Capture the cell that displays the provided text and extract its [X, Y] central coordinate. 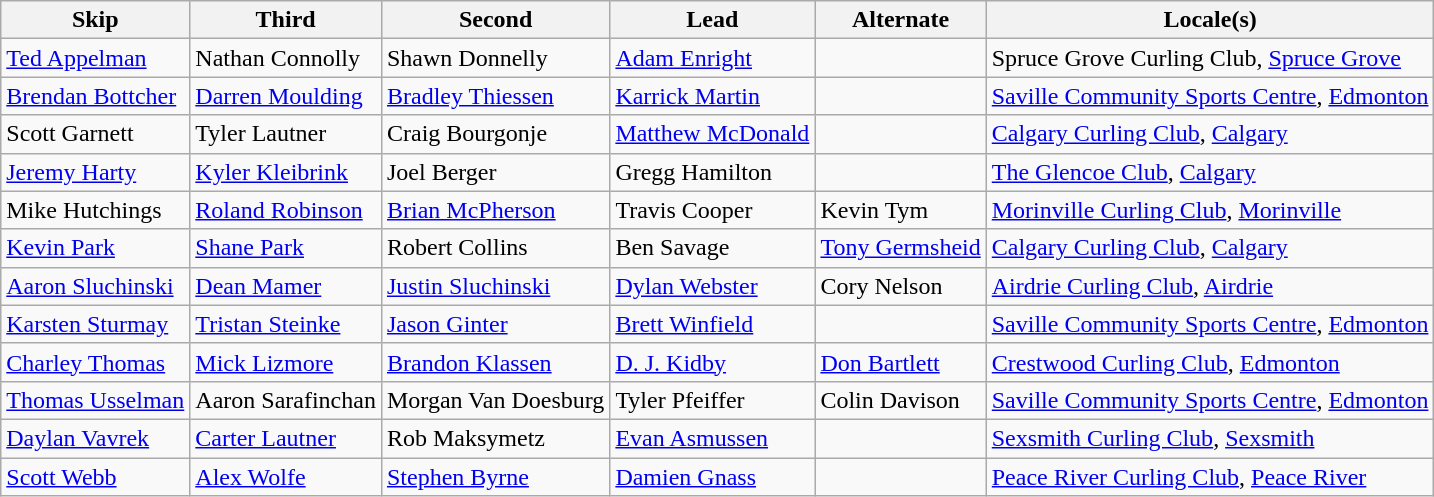
Locale(s) [1210, 20]
Lead [712, 20]
Morinville Curling Club, Morinville [1210, 210]
Shawn Donnelly [495, 58]
Kyler Kleibrink [286, 172]
Daylan Vavrek [96, 438]
Justin Sluchinski [495, 286]
Kevin Tym [900, 210]
Brendan Bottcher [96, 96]
Second [495, 20]
Adam Enright [712, 58]
Mike Hutchings [96, 210]
Damien Gnass [712, 477]
Ben Savage [712, 248]
Dylan Webster [712, 286]
Morgan Van Doesburg [495, 400]
Scott Garnett [96, 134]
Tristan Steinke [286, 324]
Tyler Pfeiffer [712, 400]
Dean Mamer [286, 286]
Rob Maksymetz [495, 438]
Aaron Sluchinski [96, 286]
Brett Winfield [712, 324]
Don Bartlett [900, 362]
Travis Cooper [712, 210]
Jason Ginter [495, 324]
Brandon Klassen [495, 362]
Carter Lautner [286, 438]
Crestwood Curling Club, Edmonton [1210, 362]
The Glencoe Club, Calgary [1210, 172]
Tyler Lautner [286, 134]
Alternate [900, 20]
Tony Germsheid [900, 248]
Karrick Martin [712, 96]
Alex Wolfe [286, 477]
Peace River Curling Club, Peace River [1210, 477]
Aaron Sarafinchan [286, 400]
Nathan Connolly [286, 58]
Robert Collins [495, 248]
Ted Appelman [96, 58]
Skip [96, 20]
Evan Asmussen [712, 438]
Shane Park [286, 248]
Charley Thomas [96, 362]
Thomas Usselman [96, 400]
Craig Bourgonje [495, 134]
Stephen Byrne [495, 477]
D. J. Kidby [712, 362]
Airdrie Curling Club, Airdrie [1210, 286]
Cory Nelson [900, 286]
Mick Lizmore [286, 362]
Gregg Hamilton [712, 172]
Spruce Grove Curling Club, Spruce Grove [1210, 58]
Brian McPherson [495, 210]
Karsten Sturmay [96, 324]
Jeremy Harty [96, 172]
Roland Robinson [286, 210]
Bradley Thiessen [495, 96]
Sexsmith Curling Club, Sexsmith [1210, 438]
Colin Davison [900, 400]
Kevin Park [96, 248]
Third [286, 20]
Joel Berger [495, 172]
Darren Moulding [286, 96]
Matthew McDonald [712, 134]
Scott Webb [96, 477]
